Extract the [X, Y] coordinate from the center of the cell holding the provided text.  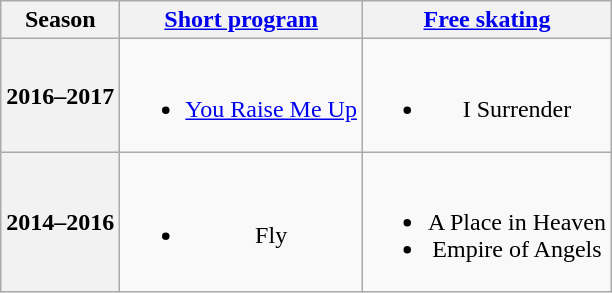
You Raise Me Up [242, 96]
Season [60, 20]
2016–2017 [60, 96]
2014–2016 [60, 222]
Short program [242, 20]
Fly [242, 222]
Free skating [486, 20]
A Place in Heaven Empire of Angels [486, 222]
I Surrender [486, 96]
